Locate the cell with the specified text and output its [x, y] center coordinate. 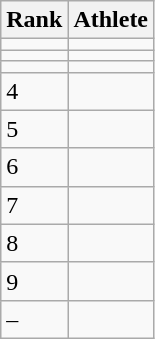
5 [34, 129]
– [34, 319]
9 [34, 281]
Rank [34, 20]
4 [34, 91]
7 [34, 205]
8 [34, 243]
Athlete [111, 20]
6 [34, 167]
